Capture the cell that displays the provided text and extract its (X, Y) central coordinate. 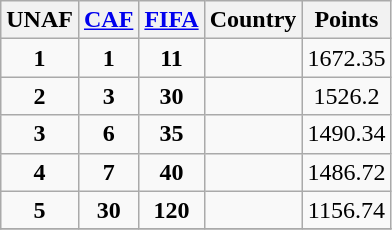
Country (253, 20)
1486.72 (346, 172)
1526.2 (346, 96)
40 (172, 172)
7 (108, 172)
35 (172, 134)
6 (108, 134)
CAF (108, 20)
Points (346, 20)
1156.74 (346, 210)
FIFA (172, 20)
1672.35 (346, 58)
120 (172, 210)
2 (40, 96)
11 (172, 58)
UNAF (40, 20)
5 (40, 210)
4 (40, 172)
1490.34 (346, 134)
